Scan for the cell matching the given text and deliver its [X, Y] coordinate at center. 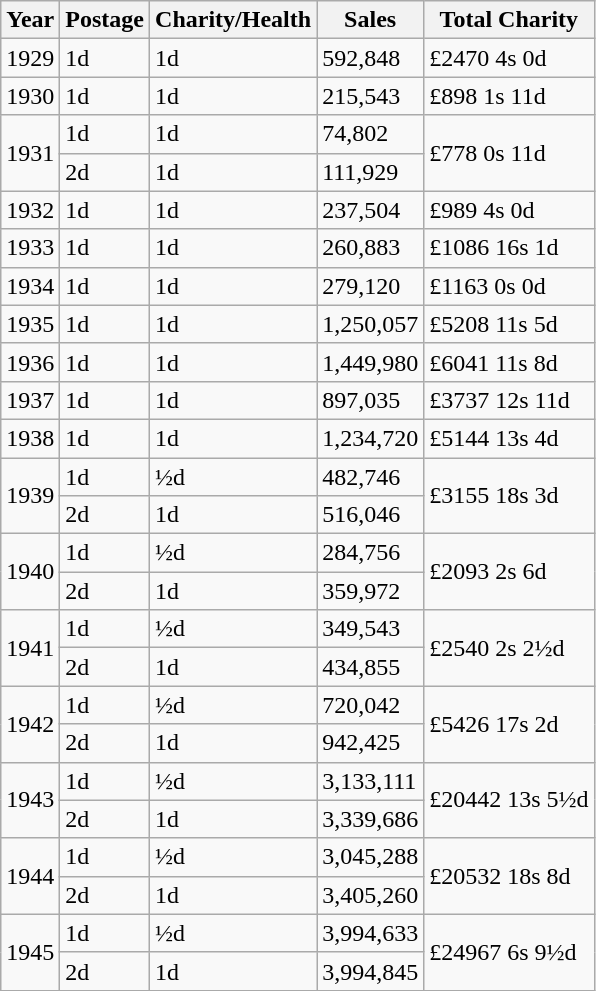
£5426 17s 2d [509, 724]
£5144 13s 4d [509, 438]
720,042 [370, 705]
1,250,057 [370, 324]
215,543 [370, 96]
3,994,845 [370, 971]
£898 1s 11d [509, 96]
1935 [30, 324]
897,035 [370, 400]
£2093 2s 6d [509, 572]
Year [30, 20]
1938 [30, 438]
3,339,686 [370, 819]
1,449,980 [370, 362]
Postage [105, 20]
Sales [370, 20]
349,543 [370, 629]
74,802 [370, 134]
1939 [30, 496]
1942 [30, 724]
592,848 [370, 58]
1,234,720 [370, 438]
359,972 [370, 591]
284,756 [370, 553]
£3737 12s 11d [509, 400]
£6041 11s 8d [509, 362]
1945 [30, 952]
1943 [30, 800]
£3155 18s 3d [509, 496]
1932 [30, 210]
1931 [30, 153]
£1086 16s 1d [509, 248]
£1163 0s 0d [509, 286]
1941 [30, 648]
£2470 4s 0d [509, 58]
1940 [30, 572]
1936 [30, 362]
£2540 2s 2½d [509, 648]
Total Charity [509, 20]
Charity/Health [234, 20]
1930 [30, 96]
1929 [30, 58]
1944 [30, 876]
£24967 6s 9½d [509, 952]
279,120 [370, 286]
260,883 [370, 248]
£5208 11s 5d [509, 324]
1937 [30, 400]
3,133,111 [370, 781]
£20532 18s 8d [509, 876]
£989 4s 0d [509, 210]
111,929 [370, 172]
£778 0s 11d [509, 153]
1933 [30, 248]
3,405,260 [370, 895]
£20442 13s 5½d [509, 800]
3,045,288 [370, 857]
3,994,633 [370, 933]
482,746 [370, 477]
237,504 [370, 210]
434,855 [370, 667]
1934 [30, 286]
516,046 [370, 515]
942,425 [370, 743]
